Detect which cell encompasses the target text, then output its (x, y) center coordinate. 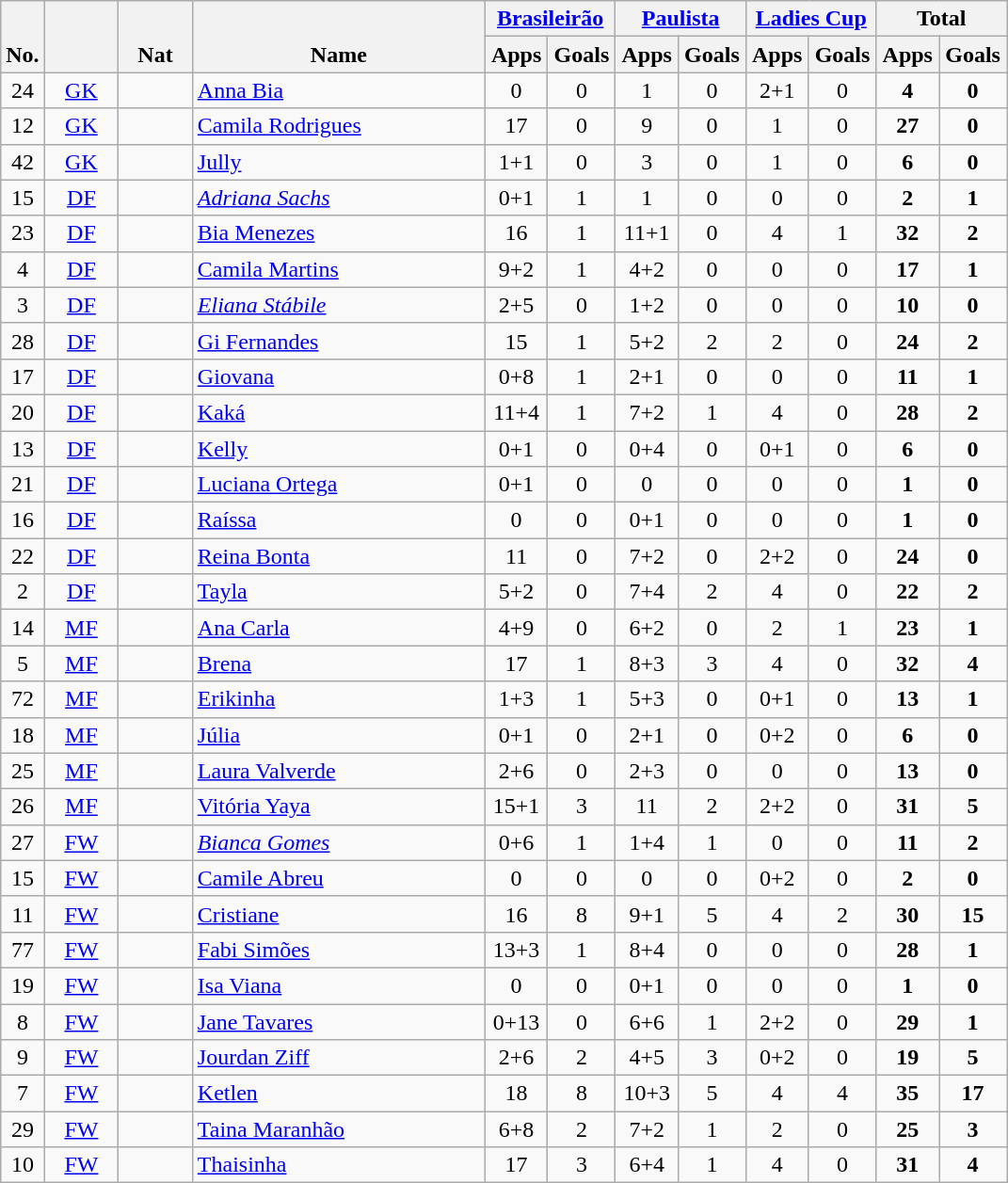
77 (23, 950)
Luciana Ortega (339, 485)
2+5 (516, 305)
26 (23, 807)
9+1 (648, 914)
Eliana Stábile (339, 305)
6+6 (648, 1021)
11+4 (516, 412)
4+2 (648, 269)
Raíssa (339, 520)
21 (23, 485)
Isa Viana (339, 985)
2+3 (648, 771)
Erikinha (339, 699)
Camile Abreu (339, 878)
6+4 (648, 1165)
20 (23, 412)
Giovana (339, 376)
7 (23, 1094)
Name (339, 37)
10+3 (648, 1094)
72 (23, 699)
7+4 (648, 592)
Reina Bonta (339, 556)
Ana Carla (339, 628)
6+8 (516, 1129)
0+13 (516, 1021)
Taina Maranhão (339, 1129)
Jane Tavares (339, 1021)
Brena (339, 663)
Jourdan Ziff (339, 1058)
1+1 (516, 162)
30 (907, 914)
Camila Martins (339, 269)
11+1 (648, 233)
Kaká (339, 412)
No. (23, 37)
35 (907, 1094)
Total (941, 19)
13+3 (516, 950)
8+3 (648, 663)
15+1 (516, 807)
Fabi Simões (339, 950)
1+2 (648, 305)
12 (23, 126)
5+3 (648, 699)
Tayla (339, 592)
Anna Bia (339, 90)
9+2 (516, 269)
8+4 (648, 950)
Vitória Yaya (339, 807)
Ketlen (339, 1094)
4+5 (648, 1058)
4+9 (516, 628)
14 (23, 628)
Jully (339, 162)
Bianca Gomes (339, 842)
Bia Menezes (339, 233)
1+4 (648, 842)
Adriana Sachs (339, 198)
0+4 (648, 449)
Kelly (339, 449)
Ladies Cup (811, 19)
6+2 (648, 628)
42 (23, 162)
Gi Fernandes (339, 341)
Júlia (339, 735)
Paulista (681, 19)
Brasileirão (550, 19)
0+6 (516, 842)
Camila Rodrigues (339, 126)
Thaisinha (339, 1165)
Cristiane (339, 914)
0+8 (516, 376)
Laura Valverde (339, 771)
Nat (156, 37)
1+3 (516, 699)
